Find where the given text appears and provide that cell's center as (x, y) coordinate. 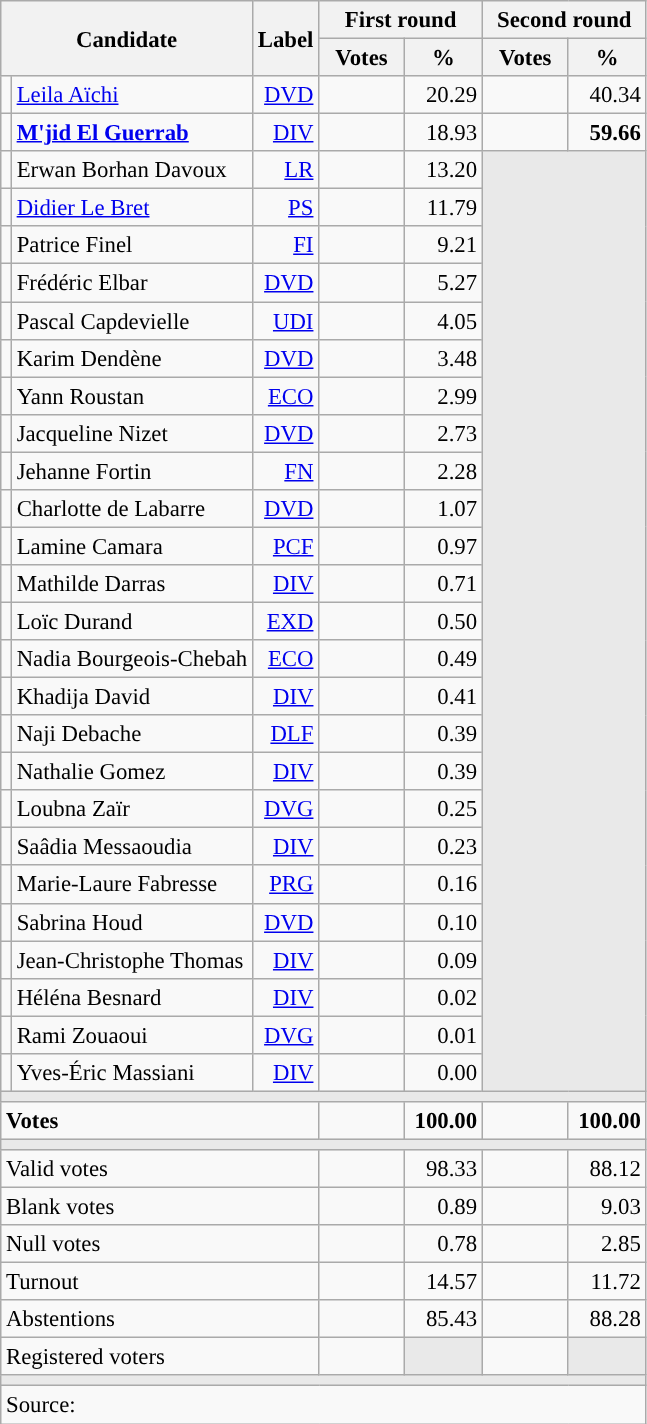
Mathilde Darras (132, 584)
Lamine Camara (132, 546)
2.28 (443, 471)
13.20 (443, 170)
88.12 (607, 1169)
11.72 (607, 1282)
Source: (324, 1405)
Valid votes (160, 1169)
0.71 (443, 584)
2.85 (607, 1244)
Nathalie Gomez (132, 772)
PRG (285, 885)
98.33 (443, 1169)
2.99 (443, 396)
Marie-Laure Fabresse (132, 885)
5.27 (443, 283)
Candidate (127, 38)
Abstentions (160, 1319)
4.05 (443, 321)
20.29 (443, 95)
0.09 (443, 960)
1.07 (443, 509)
Rami Zouaoui (132, 1035)
0.50 (443, 621)
Khadija David (132, 697)
LR (285, 170)
3.48 (443, 358)
Loïc Durand (132, 621)
0.10 (443, 922)
18.93 (443, 133)
40.34 (607, 95)
Jehanne Fortin (132, 471)
0.01 (443, 1035)
Second round (564, 20)
Label (285, 38)
14.57 (443, 1282)
Yann Roustan (132, 396)
0.78 (443, 1244)
Charlotte de Labarre (132, 509)
Patrice Finel (132, 245)
Jacqueline Nizet (132, 433)
Blank votes (160, 1207)
0.41 (443, 697)
Frédéric Elbar (132, 283)
UDI (285, 321)
PCF (285, 546)
9.03 (607, 1207)
Karim Dendène (132, 358)
0.00 (443, 1073)
PS (285, 208)
Naji Debache (132, 734)
88.28 (607, 1319)
Saâdia Messaoudia (132, 847)
2.73 (443, 433)
9.21 (443, 245)
0.23 (443, 847)
Loubna Zaïr (132, 809)
Registered voters (160, 1357)
11.79 (443, 208)
Turnout (160, 1282)
0.25 (443, 809)
Didier Le Bret (132, 208)
0.49 (443, 659)
DLF (285, 734)
Héléna Besnard (132, 997)
Pascal Capdevielle (132, 321)
0.16 (443, 885)
First round (401, 20)
Leila Aïchi (132, 95)
Yves-Éric Massiani (132, 1073)
EXD (285, 621)
85.43 (443, 1319)
Sabrina Houd (132, 922)
0.89 (443, 1207)
Erwan Borhan Davoux (132, 170)
0.97 (443, 546)
M'jid El Guerrab (132, 133)
59.66 (607, 133)
FI (285, 245)
FN (285, 471)
Null votes (160, 1244)
Jean-Christophe Thomas (132, 960)
0.02 (443, 997)
Nadia Bourgeois-Chebah (132, 659)
